Provide the (x, y) coordinate of the cell's center where the given text is located.  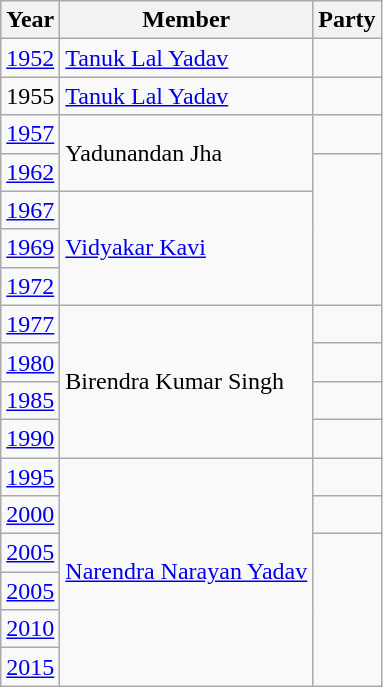
1955 (30, 96)
Year (30, 20)
Birendra Kumar Singh (186, 381)
Vidyakar Kavi (186, 248)
1985 (30, 400)
1977 (30, 324)
Narendra Narayan Yadav (186, 572)
Member (186, 20)
1995 (30, 477)
1972 (30, 286)
2010 (30, 629)
2000 (30, 515)
1980 (30, 362)
1990 (30, 438)
1957 (30, 134)
2015 (30, 667)
1969 (30, 248)
Yadunandan Jha (186, 153)
1962 (30, 172)
1952 (30, 58)
1967 (30, 210)
Party (347, 20)
